Locate the cell with the specified text and output its [X, Y] center coordinate. 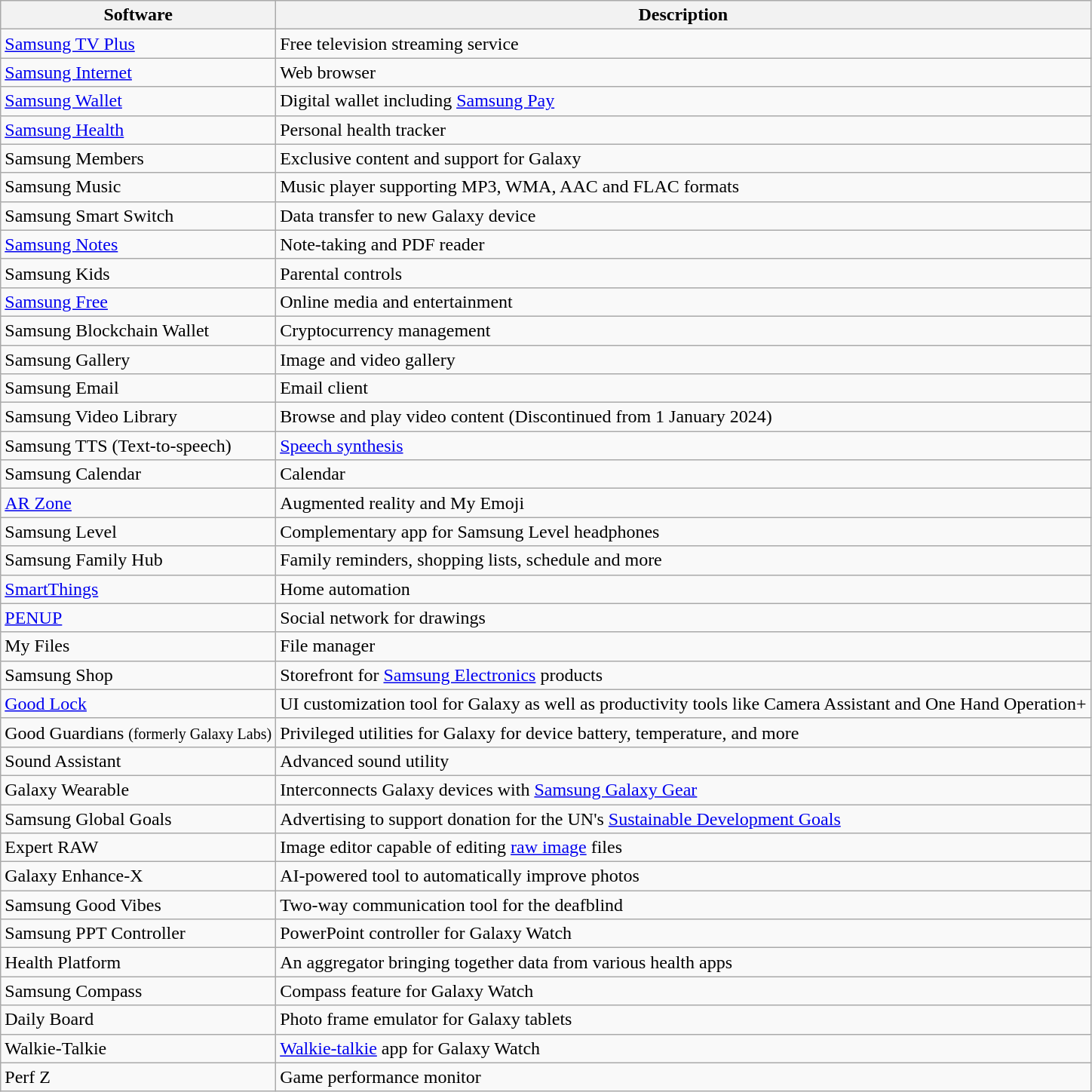
My Files [139, 646]
Augmented reality and My Emoji [683, 503]
Samsung Free [139, 302]
Samsung Members [139, 158]
Expert RAW [139, 848]
Privileged utilities for Galaxy for device battery, temperature, and more [683, 732]
PowerPoint controller for Galaxy Watch [683, 934]
Samsung Internet [139, 72]
Exclusive content and support for Galaxy [683, 158]
Game performance monitor [683, 1077]
Online media and entertainment [683, 302]
Email client [683, 388]
Description [683, 15]
Sound Assistant [139, 761]
Storefront for Samsung Electronics products [683, 675]
Note-taking and PDF reader [683, 244]
Family reminders, shopping lists, schedule and more [683, 560]
Samsung Level [139, 532]
AR Zone [139, 503]
Samsung Compass [139, 991]
Samsung TV Plus [139, 44]
Speech synthesis [683, 446]
Health Platform [139, 962]
Samsung Email [139, 388]
Samsung Blockchain Wallet [139, 330]
Samsung Good Vibes [139, 905]
Samsung PPT Controller [139, 934]
Two-way communication tool for the deafblind [683, 905]
Good Lock [139, 704]
Data transfer to new Galaxy device [683, 216]
Photo frame emulator for Galaxy tablets [683, 1020]
Samsung TTS (Text-to-speech) [139, 446]
AI-powered tool to automatically improve photos [683, 876]
Samsung Family Hub [139, 560]
Samsung Global Goals [139, 818]
Home automation [683, 589]
Galaxy Wearable [139, 790]
Samsung Wallet [139, 101]
Web browser [683, 72]
Compass feature for Galaxy Watch [683, 991]
Advertising to support donation for the UN's Sustainable Development Goals [683, 818]
Galaxy Enhance-X [139, 876]
Perf Z [139, 1077]
Samsung Kids [139, 273]
Samsung Shop [139, 675]
Interconnects Galaxy devices with Samsung Galaxy Gear [683, 790]
Social network for drawings [683, 618]
Software [139, 15]
Image editor capable of editing raw image files [683, 848]
Browse and play video content (Discontinued from 1 January 2024) [683, 417]
Parental controls [683, 273]
Samsung Video Library [139, 417]
Cryptocurrency management [683, 330]
SmartThings [139, 589]
UI customization tool for Galaxy as well as productivity tools like Camera Assistant and One Hand Operation+ [683, 704]
Personal health tracker [683, 130]
Walkie-talkie app for Galaxy Watch [683, 1048]
Calendar [683, 474]
Complementary app for Samsung Level headphones [683, 532]
Samsung Music [139, 187]
PENUP [139, 618]
Music player supporting MP3, WMA, AAC and FLAC formats [683, 187]
Digital wallet including Samsung Pay [683, 101]
Daily Board [139, 1020]
Walkie-Talkie [139, 1048]
Samsung Notes [139, 244]
Advanced sound utility [683, 761]
File manager [683, 646]
Samsung Calendar [139, 474]
Good Guardians (formerly Galaxy Labs) [139, 732]
Samsung Gallery [139, 360]
Samsung Health [139, 130]
Samsung Smart Switch [139, 216]
An aggregator bringing together data from various health apps [683, 962]
Image and video gallery [683, 360]
Free television streaming service [683, 44]
